Locate the cell with the specified text and output its (X, Y) center coordinate. 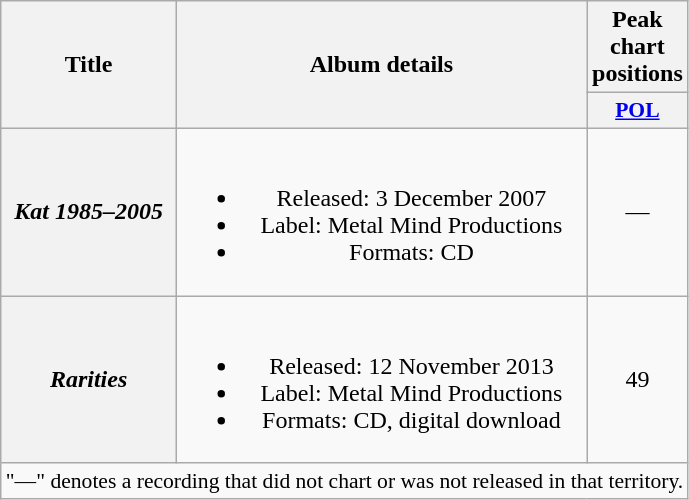
Released: 3 December 2007Label: Metal Mind ProductionsFormats: CD (381, 212)
"—" denotes a recording that did not chart or was not released in that territory. (345, 481)
Rarities (89, 380)
Album details (381, 65)
POL (637, 111)
Kat 1985–2005 (89, 212)
— (637, 212)
Peak chart positions (637, 47)
Released: 12 November 2013Label: Metal Mind ProductionsFormats: CD, digital download (381, 380)
Title (89, 65)
49 (637, 380)
